Find where the given text appears and provide that cell's center as (x, y) coordinate. 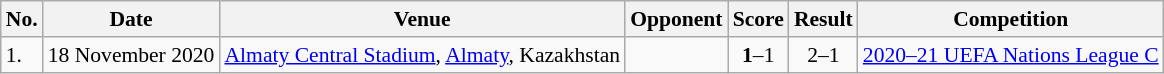
Date (132, 19)
2–1 (824, 55)
Venue (422, 19)
1. (22, 55)
2020–21 UEFA Nations League C (1011, 55)
Result (824, 19)
18 November 2020 (132, 55)
Score (758, 19)
Opponent (676, 19)
1–1 (758, 55)
No. (22, 19)
Competition (1011, 19)
Almaty Central Stadium, Almaty, Kazakhstan (422, 55)
